Output the (x, y) coordinate of the center of the cell containing the given text.  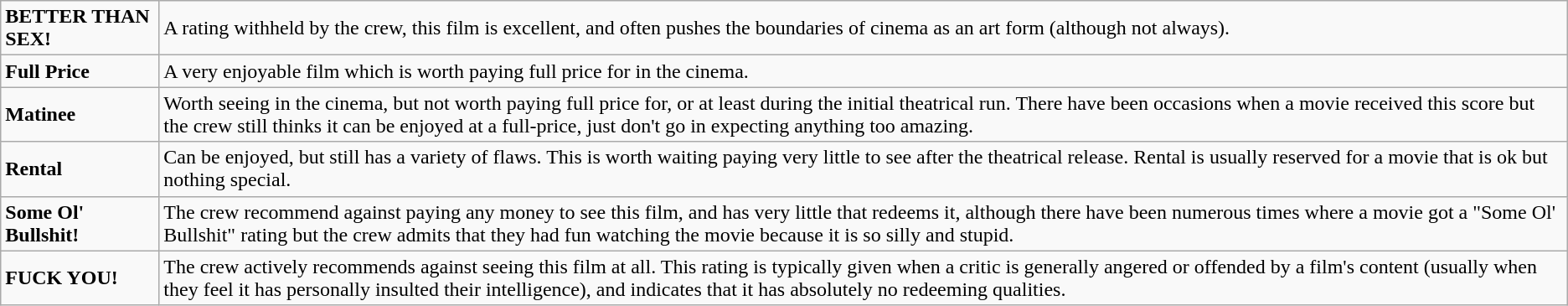
Rental (80, 169)
A rating withheld by the crew, this film is excellent, and often pushes the boundaries of cinema as an art form (although not always). (863, 29)
Some Ol' Bullshit! (80, 223)
Full Price (80, 71)
A very enjoyable film which is worth paying full price for in the cinema. (863, 71)
FUCK YOU! (80, 278)
Matinee (80, 114)
BETTER THAN SEX! (80, 29)
